Output the [X, Y] coordinate of the center of the cell containing the given text.  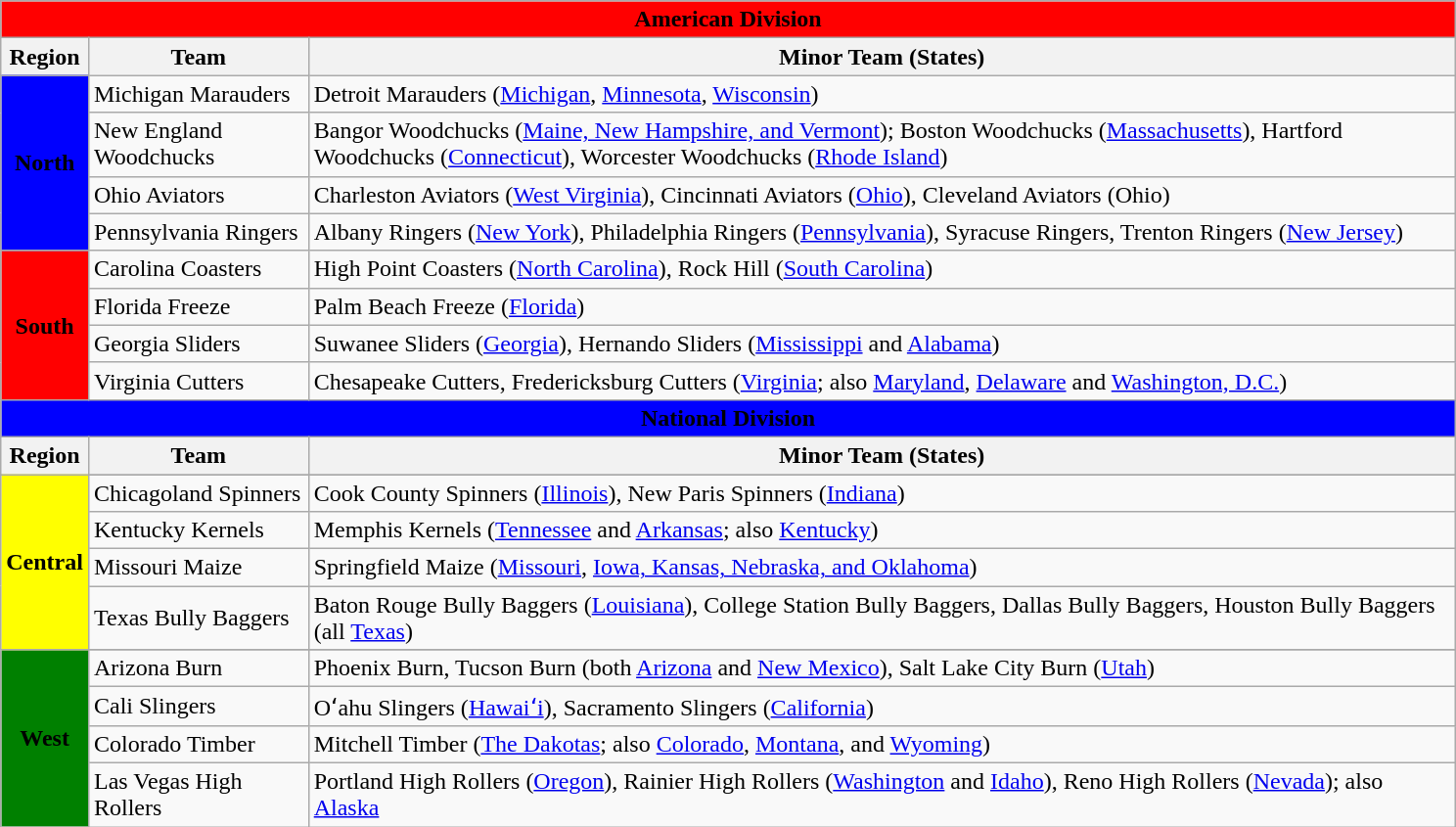
Suwanee Sliders (Georgia), Hernando Sliders (Mississippi and Alabama) [882, 344]
Cali Slingers [198, 707]
Phoenix Burn, Tucson Burn (both Arizona and New Mexico), Salt Lake City Burn (Utah) [882, 668]
Palm Beach Freeze (Florida) [882, 306]
Georgia Sliders [198, 344]
Pennsylvania Ringers [198, 232]
Mitchell Timber (The Dakotas; also Colorado, Montana, and Wyoming) [882, 744]
Texas Bully Baggers [198, 619]
Michigan Marauders [198, 94]
Missouri Maize [198, 568]
Virginia Cutters [198, 381]
Carolina Coasters [198, 269]
West [45, 738]
Chesapeake Cutters, Fredericksburg Cutters (Virginia; also Maryland, Delaware and Washington, D.C.) [882, 381]
Colorado Timber [198, 744]
New England Woodchucks [198, 145]
Arizona Burn [198, 668]
Albany Ringers (New York), Philadelphia Ringers (Pennsylvania), Syracuse Ringers, Trenton Ringers (New Jersey) [882, 232]
Kentucky Kernels [198, 530]
South [45, 325]
Ohio Aviators [198, 195]
Memphis Kernels (Tennessee and Arkansas; also Kentucky) [882, 530]
Oʻahu Slingers (Hawaiʻi), Sacramento Slingers (California) [882, 707]
National Division [728, 418]
Central [45, 562]
American Division [728, 20]
Florida Freeze [198, 306]
Las Vegas High Rollers [198, 795]
High Point Coasters (North Carolina), Rock Hill (South Carolina) [882, 269]
Charleston Aviators (West Virginia), Cincinnati Aviators (Ohio), Cleveland Aviators (Ohio) [882, 195]
Detroit Marauders (Michigan, Minnesota, Wisconsin) [882, 94]
Cook County Spinners (Illinois), New Paris Spinners (Indiana) [882, 492]
Portland High Rollers (Oregon), Rainier High Rollers (Washington and Idaho), Reno High Rollers (Nevada); also Alaska [882, 795]
Baton Rouge Bully Baggers (Louisiana), College Station Bully Baggers, Dallas Bully Baggers, Houston Bully Baggers (all Texas) [882, 619]
Springfield Maize (Missouri, Iowa, Kansas, Nebraska, and Oklahoma) [882, 568]
Chicagoland Spinners [198, 492]
North [45, 162]
